For the text-containing cell, return its midpoint in (x, y) coordinate format. 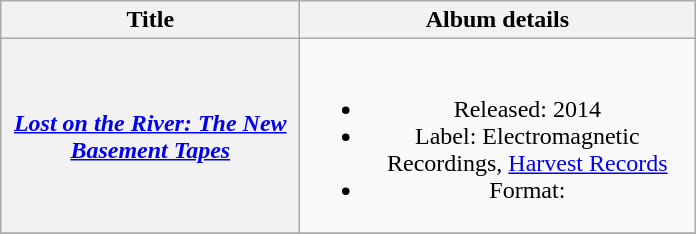
Album details (498, 20)
Lost on the River: The New Basement Tapes (150, 136)
Released: 2014Label: Electromagnetic Recordings, Harvest RecordsFormat: (498, 136)
Title (150, 20)
